Output the [X, Y] coordinate of the center of the cell containing the given text.  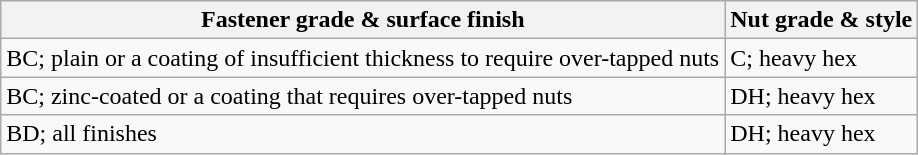
BC; zinc-coated or a coating that requires over-tapped nuts [363, 96]
Fastener grade & surface finish [363, 20]
C; heavy hex [822, 58]
Nut grade & style [822, 20]
BD; all finishes [363, 134]
BC; plain or a coating of insufficient thickness to require over-tapped nuts [363, 58]
